Return the (X, Y) coordinate for the center point of the cell that contains the specified text.  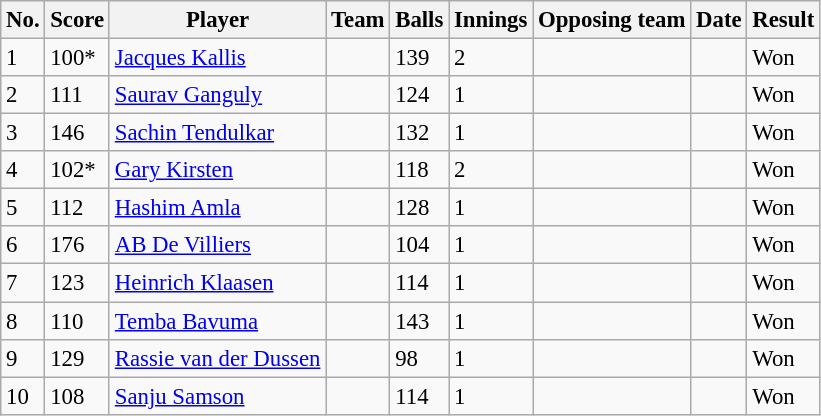
143 (420, 321)
98 (420, 358)
Balls (420, 20)
Jacques Kallis (217, 58)
Sachin Tendulkar (217, 133)
Innings (491, 20)
104 (420, 245)
118 (420, 170)
No. (23, 20)
146 (78, 133)
112 (78, 208)
Saurav Ganguly (217, 95)
129 (78, 358)
111 (78, 95)
102* (78, 170)
8 (23, 321)
Gary Kirsten (217, 170)
Result (784, 20)
6 (23, 245)
128 (420, 208)
AB De Villiers (217, 245)
10 (23, 396)
4 (23, 170)
139 (420, 58)
9 (23, 358)
Temba Bavuma (217, 321)
110 (78, 321)
Rassie van der Dussen (217, 358)
Player (217, 20)
5 (23, 208)
Team (358, 20)
Opposing team (612, 20)
Sanju Samson (217, 396)
100* (78, 58)
176 (78, 245)
108 (78, 396)
124 (420, 95)
132 (420, 133)
7 (23, 283)
Hashim Amla (217, 208)
Date (719, 20)
123 (78, 283)
3 (23, 133)
Score (78, 20)
Heinrich Klaasen (217, 283)
